Locate the cell with the specified text and output its (X, Y) center coordinate. 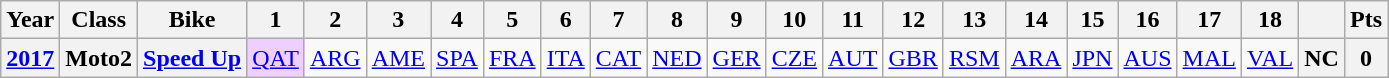
ITA (566, 58)
0 (1366, 58)
RSM (974, 58)
Pts (1366, 20)
ARG (335, 58)
AUS (1148, 58)
ARA (1036, 58)
Class (99, 20)
Speed Up (192, 58)
3 (398, 20)
QAT (276, 58)
CAT (618, 58)
16 (1148, 20)
14 (1036, 20)
GBR (913, 58)
JPN (1092, 58)
Moto2 (99, 58)
VAL (1270, 58)
5 (512, 20)
AUT (853, 58)
NC (1322, 58)
13 (974, 20)
GER (736, 58)
11 (853, 20)
Bike (192, 20)
4 (456, 20)
1 (276, 20)
Year (30, 20)
9 (736, 20)
SPA (456, 58)
2017 (30, 58)
6 (566, 20)
MAL (1209, 58)
8 (677, 20)
15 (1092, 20)
AME (398, 58)
10 (794, 20)
7 (618, 20)
NED (677, 58)
18 (1270, 20)
CZE (794, 58)
17 (1209, 20)
FRA (512, 58)
12 (913, 20)
2 (335, 20)
